Detect which cell encompasses the target text, then output its [X, Y] center coordinate. 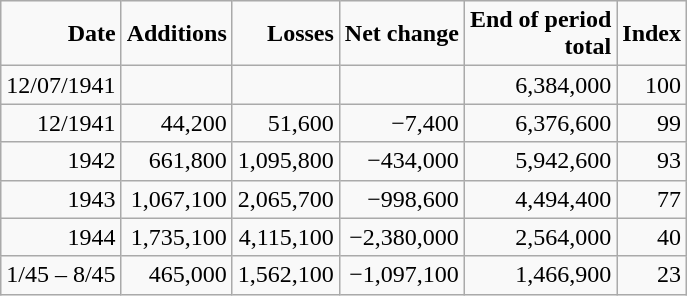
End of periodtotal [540, 34]
−1,097,100 [402, 275]
1,466,900 [540, 275]
1/45 – 8/45 [61, 275]
−2,380,000 [402, 237]
661,800 [176, 161]
5,942,600 [540, 161]
1,067,100 [176, 199]
Losses [286, 34]
4,494,400 [540, 199]
40 [652, 237]
77 [652, 199]
Index [652, 34]
51,600 [286, 123]
2,564,000 [540, 237]
99 [652, 123]
Net change [402, 34]
1,095,800 [286, 161]
1942 [61, 161]
4,115,100 [286, 237]
−434,000 [402, 161]
2,065,700 [286, 199]
12/1941 [61, 123]
6,384,000 [540, 85]
Additions [176, 34]
100 [652, 85]
1943 [61, 199]
Date [61, 34]
−998,600 [402, 199]
93 [652, 161]
465,000 [176, 275]
44,200 [176, 123]
−7,400 [402, 123]
1,735,100 [176, 237]
1,562,100 [286, 275]
6,376,600 [540, 123]
12/07/1941 [61, 85]
1944 [61, 237]
23 [652, 275]
